Provide the (x, y) coordinate of the cell's center where the given text is located.  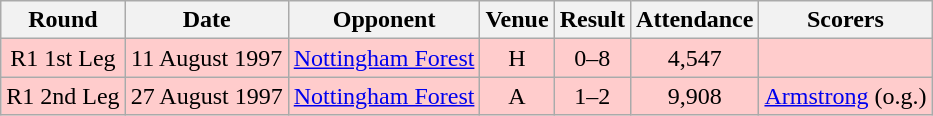
Scorers (846, 20)
27 August 1997 (206, 96)
A (517, 96)
Armstrong (o.g.) (846, 96)
0–8 (592, 58)
Round (63, 20)
R1 1st Leg (63, 58)
9,908 (695, 96)
11 August 1997 (206, 58)
Attendance (695, 20)
Result (592, 20)
Opponent (384, 20)
H (517, 58)
1–2 (592, 96)
R1 2nd Leg (63, 96)
4,547 (695, 58)
Date (206, 20)
Venue (517, 20)
